For the text-containing cell, return its midpoint in [x, y] coordinate format. 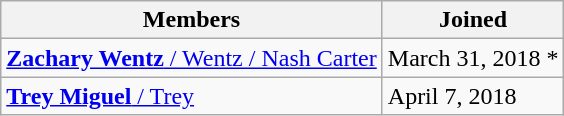
Trey Miguel / Trey [192, 96]
Zachary Wentz / Wentz / Nash Carter [192, 58]
Members [192, 20]
Joined [473, 20]
March 31, 2018 * [473, 58]
April 7, 2018 [473, 96]
